Detect which cell encompasses the target text, then output its [x, y] center coordinate. 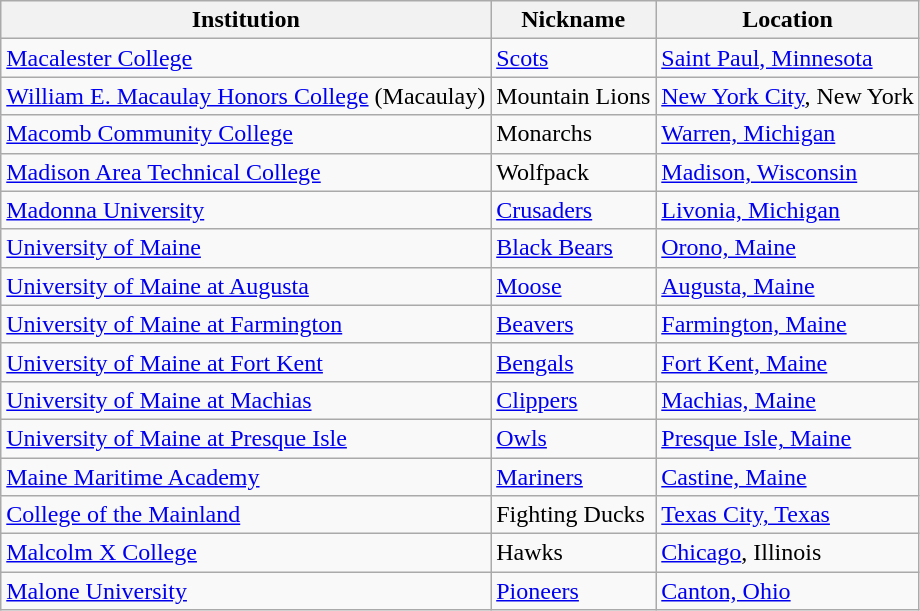
Black Bears [574, 248]
University of Maine at Farmington [246, 324]
University of Maine at Augusta [246, 286]
Warren, Michigan [788, 134]
Moose [574, 286]
Machias, Maine [788, 400]
University of Maine at Machias [246, 400]
College of the Mainland [246, 515]
Mariners [574, 477]
Saint Paul, Minnesota [788, 58]
Fighting Ducks [574, 515]
Madison Area Technical College [246, 172]
Institution [246, 20]
Farmington, Maine [788, 324]
Augusta, Maine [788, 286]
Wolfpack [574, 172]
Madonna University [246, 210]
Fort Kent, Maine [788, 362]
Mountain Lions [574, 96]
Bengals [574, 362]
Scots [574, 58]
Owls [574, 438]
Location [788, 20]
University of Maine at Presque Isle [246, 438]
Macomb Community College [246, 134]
Pioneers [574, 591]
Madison, Wisconsin [788, 172]
Chicago, Illinois [788, 553]
Clippers [574, 400]
Presque Isle, Maine [788, 438]
Hawks [574, 553]
Texas City, Texas [788, 515]
Canton, Ohio [788, 591]
New York City, New York [788, 96]
Castine, Maine [788, 477]
Livonia, Michigan [788, 210]
University of Maine at Fort Kent [246, 362]
Nickname [574, 20]
William E. Macaulay Honors College (Macaulay) [246, 96]
Maine Maritime Academy [246, 477]
Malone University [246, 591]
Beavers [574, 324]
Crusaders [574, 210]
Malcolm X College [246, 553]
University of Maine [246, 248]
Macalester College [246, 58]
Monarchs [574, 134]
Orono, Maine [788, 248]
